Output the [x, y] coordinate of the center of the cell containing the given text.  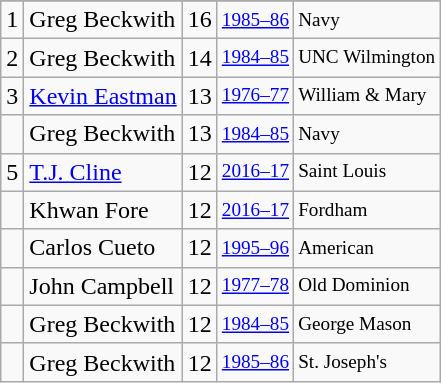
1 [12, 20]
Kevin Eastman [103, 96]
George Mason [367, 324]
Carlos Cueto [103, 248]
T.J. Cline [103, 172]
John Campbell [103, 286]
Khwan Fore [103, 210]
1977–78 [255, 286]
Fordham [367, 210]
2 [12, 58]
UNC Wilmington [367, 58]
1976–77 [255, 96]
16 [200, 20]
William & Mary [367, 96]
14 [200, 58]
St. Joseph's [367, 362]
Saint Louis [367, 172]
American [367, 248]
3 [12, 96]
1995–96 [255, 248]
5 [12, 172]
Old Dominion [367, 286]
